Capture the cell that displays the provided text and extract its (x, y) central coordinate. 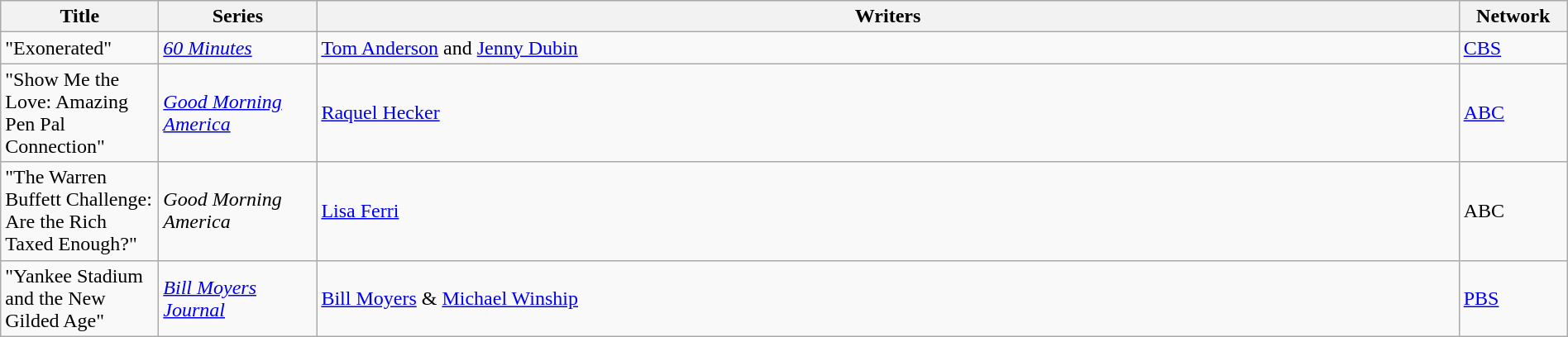
Title (79, 17)
60 Minutes (238, 48)
"Exonerated" (79, 48)
Bill Moyers & Michael Winship (888, 298)
Bill Moyers Journal (238, 298)
"Show Me the Love: Amazing Pen Pal Connection" (79, 112)
Lisa Ferri (888, 211)
Raquel Hecker (888, 112)
Tom Anderson and Jenny Dubin (888, 48)
CBS (1513, 48)
Writers (888, 17)
Series (238, 17)
Network (1513, 17)
"The Warren Buffett Challenge: Are the Rich Taxed Enough?" (79, 211)
PBS (1513, 298)
"Yankee Stadium and the New Gilded Age" (79, 298)
